Provide the [X, Y] coordinate of the cell's center where the given text is located.  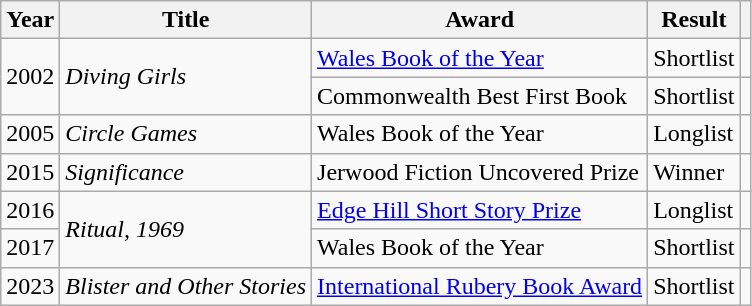
Diving Girls [186, 77]
Circle Games [186, 134]
2023 [30, 286]
Winner [694, 172]
International Rubery Book Award [480, 286]
2005 [30, 134]
Year [30, 20]
Commonwealth Best First Book [480, 96]
2016 [30, 210]
Ritual, 1969 [186, 229]
Award [480, 20]
Jerwood Fiction Uncovered Prize [480, 172]
Title [186, 20]
Blister and Other Stories [186, 286]
Significance [186, 172]
Edge Hill Short Story Prize [480, 210]
Result [694, 20]
2002 [30, 77]
2017 [30, 248]
2015 [30, 172]
